For the text-containing cell, return its midpoint in [x, y] coordinate format. 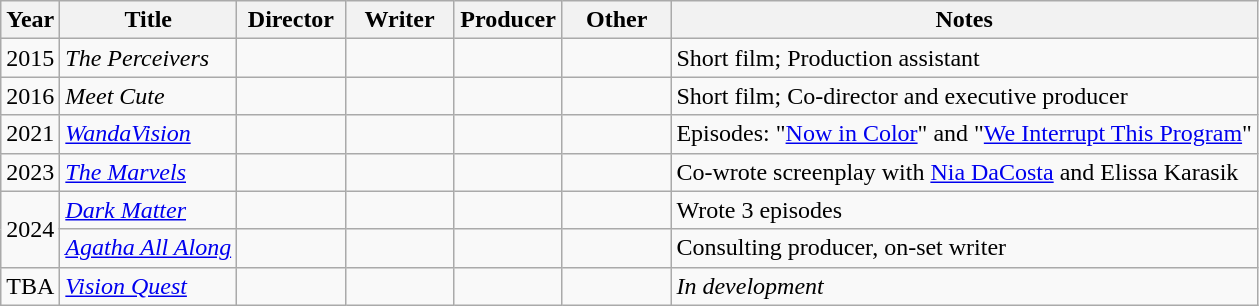
Wrote 3 episodes [964, 210]
Other [616, 20]
The Marvels [148, 172]
Producer [508, 20]
Notes [964, 20]
Agatha All Along [148, 248]
Title [148, 20]
Dark Matter [148, 210]
Writer [400, 20]
Short film; Production assistant [964, 58]
The Perceivers [148, 58]
TBA [30, 286]
Meet Cute [148, 96]
2024 [30, 229]
In development [964, 286]
2023 [30, 172]
Vision Quest [148, 286]
WandaVision [148, 134]
Director [292, 20]
Year [30, 20]
2021 [30, 134]
Episodes: "Now in Color" and "We Interrupt This Program" [964, 134]
Co-wrote screenplay with Nia DaCosta and Elissa Karasik [964, 172]
2015 [30, 58]
2016 [30, 96]
Short film; Co-director and executive producer [964, 96]
Consulting producer, on-set writer [964, 248]
